Search for the cell housing the specified text and yield its (X, Y) center coordinate. 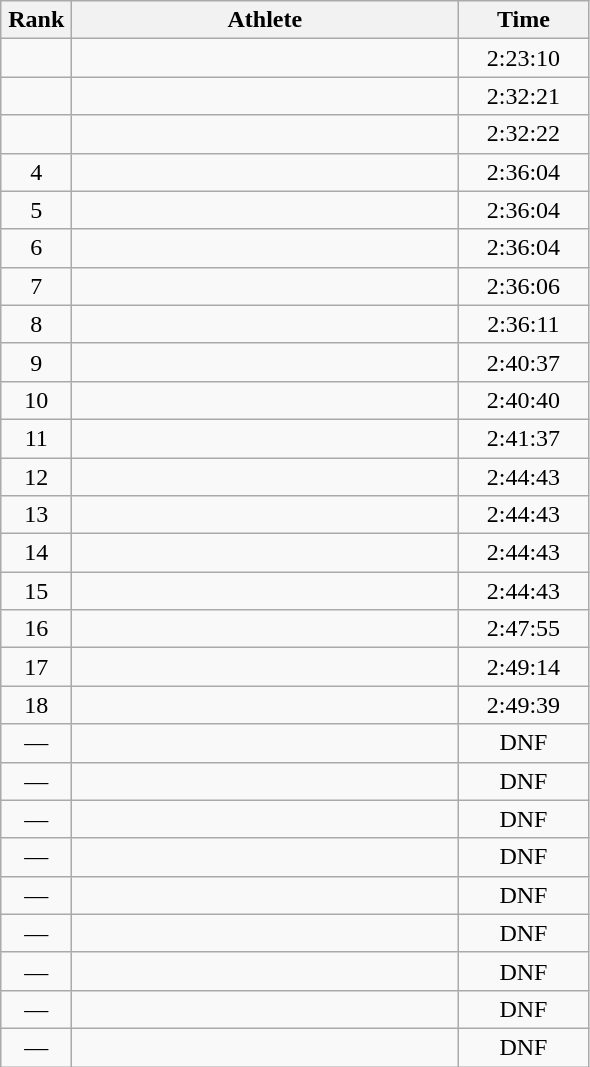
12 (36, 477)
7 (36, 286)
6 (36, 248)
2:32:21 (524, 96)
4 (36, 172)
2:23:10 (524, 58)
2:49:39 (524, 705)
10 (36, 400)
17 (36, 667)
2:41:37 (524, 438)
2:32:22 (524, 134)
9 (36, 362)
16 (36, 629)
13 (36, 515)
8 (36, 324)
18 (36, 705)
2:49:14 (524, 667)
Rank (36, 20)
2:36:06 (524, 286)
5 (36, 210)
Time (524, 20)
15 (36, 591)
2:47:55 (524, 629)
2:36:11 (524, 324)
14 (36, 553)
11 (36, 438)
2:40:40 (524, 400)
Athlete (265, 20)
2:40:37 (524, 362)
